Capture the cell that displays the provided text and extract its (X, Y) central coordinate. 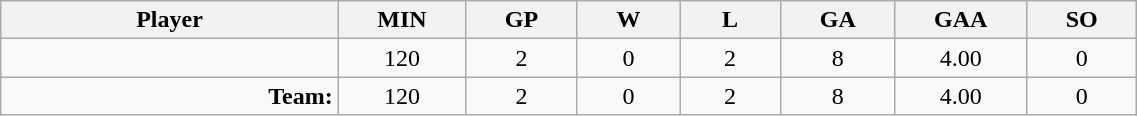
W (628, 20)
GA (838, 20)
GAA (961, 20)
GP (522, 20)
MIN (402, 20)
L (730, 20)
Player (170, 20)
SO (1081, 20)
Team: (170, 96)
